Output the (x, y) coordinate of the center of the cell containing the given text.  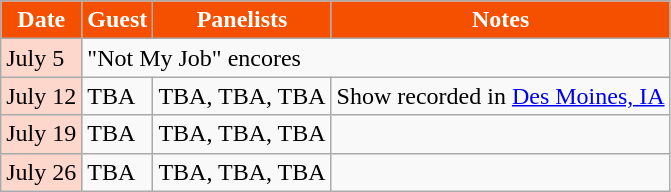
July 19 (42, 134)
Show recorded in Des Moines, IA (500, 96)
Date (42, 20)
Notes (500, 20)
"Not My Job" encores (376, 58)
July 5 (42, 58)
Guest (118, 20)
Panelists (242, 20)
July 12 (42, 96)
July 26 (42, 172)
